Determine the [X, Y] coordinate at the center of the cell enclosing the given text.  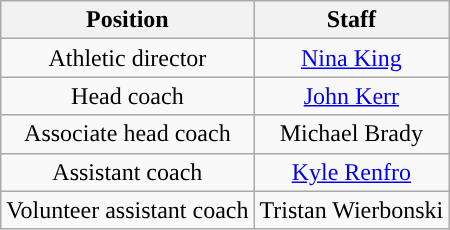
Assistant coach [128, 172]
John Kerr [352, 96]
Staff [352, 20]
Tristan Wierbonski [352, 210]
Associate head coach [128, 134]
Position [128, 20]
Athletic director [128, 58]
Volunteer assistant coach [128, 210]
Michael Brady [352, 134]
Kyle Renfro [352, 172]
Head coach [128, 96]
Nina King [352, 58]
